Search for the cell housing the specified text and yield its [x, y] center coordinate. 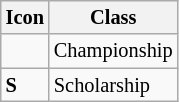
Class [114, 17]
Icon [25, 17]
Championship [114, 51]
Scholarship [114, 85]
S [25, 85]
